Identify which cell holds the provided text, then report its [x, y] central coordinate. 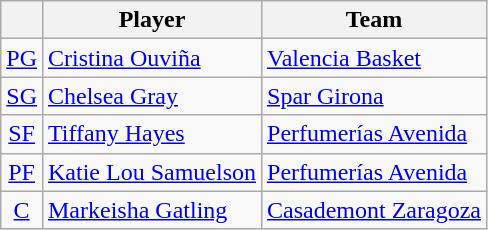
PF [22, 172]
Katie Lou Samuelson [152, 172]
PG [22, 58]
SG [22, 96]
Casademont Zaragoza [374, 210]
Tiffany Hayes [152, 134]
Cristina Ouviña [152, 58]
Chelsea Gray [152, 96]
Team [374, 20]
Spar Girona [374, 96]
C [22, 210]
SF [22, 134]
Player [152, 20]
Valencia Basket [374, 58]
Markeisha Gatling [152, 210]
